Capture the cell that displays the provided text and extract its (X, Y) central coordinate. 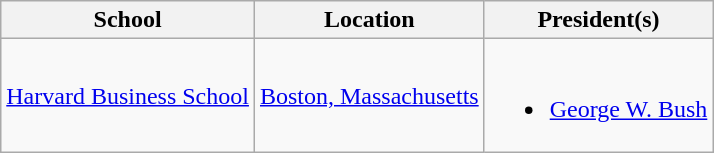
School (128, 20)
Location (369, 20)
Boston, Massachusetts (369, 96)
George W. Bush (598, 96)
Harvard Business School (128, 96)
President(s) (598, 20)
